Determine the (x, y) coordinate at the center of the cell enclosing the given text.  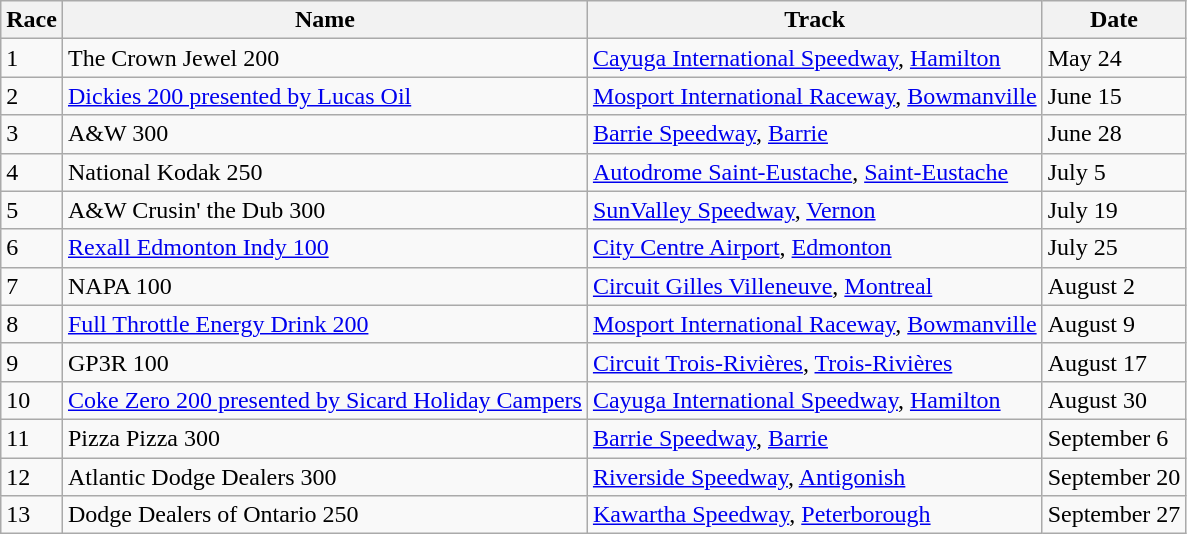
June 28 (1114, 134)
Atlantic Dodge Dealers 300 (324, 477)
7 (32, 286)
Circuit Gilles Villeneuve, Montreal (814, 286)
July 5 (1114, 172)
A&W 300 (324, 134)
September 6 (1114, 438)
Dickies 200 presented by Lucas Oil (324, 96)
12 (32, 477)
Full Throttle Energy Drink 200 (324, 324)
September 20 (1114, 477)
August 9 (1114, 324)
August 2 (1114, 286)
July 25 (1114, 248)
1 (32, 58)
August 17 (1114, 362)
Track (814, 20)
City Centre Airport, Edmonton (814, 248)
May 24 (1114, 58)
Date (1114, 20)
Riverside Speedway, Antigonish (814, 477)
GP3R 100 (324, 362)
July 19 (1114, 210)
Rexall Edmonton Indy 100 (324, 248)
Autodrome Saint-Eustache, Saint-Eustache (814, 172)
11 (32, 438)
A&W Crusin' the Dub 300 (324, 210)
Circuit Trois-Rivières, Trois-Rivières (814, 362)
Name (324, 20)
The Crown Jewel 200 (324, 58)
NAPA 100 (324, 286)
13 (32, 515)
3 (32, 134)
SunValley Speedway, Vernon (814, 210)
9 (32, 362)
Coke Zero 200 presented by Sicard Holiday Campers (324, 400)
Pizza Pizza 300 (324, 438)
4 (32, 172)
September 27 (1114, 515)
6 (32, 248)
National Kodak 250 (324, 172)
5 (32, 210)
Kawartha Speedway, Peterborough (814, 515)
10 (32, 400)
Dodge Dealers of Ontario 250 (324, 515)
Race (32, 20)
8 (32, 324)
June 15 (1114, 96)
2 (32, 96)
August 30 (1114, 400)
